Output the [x, y] coordinate of the center of the cell containing the given text.  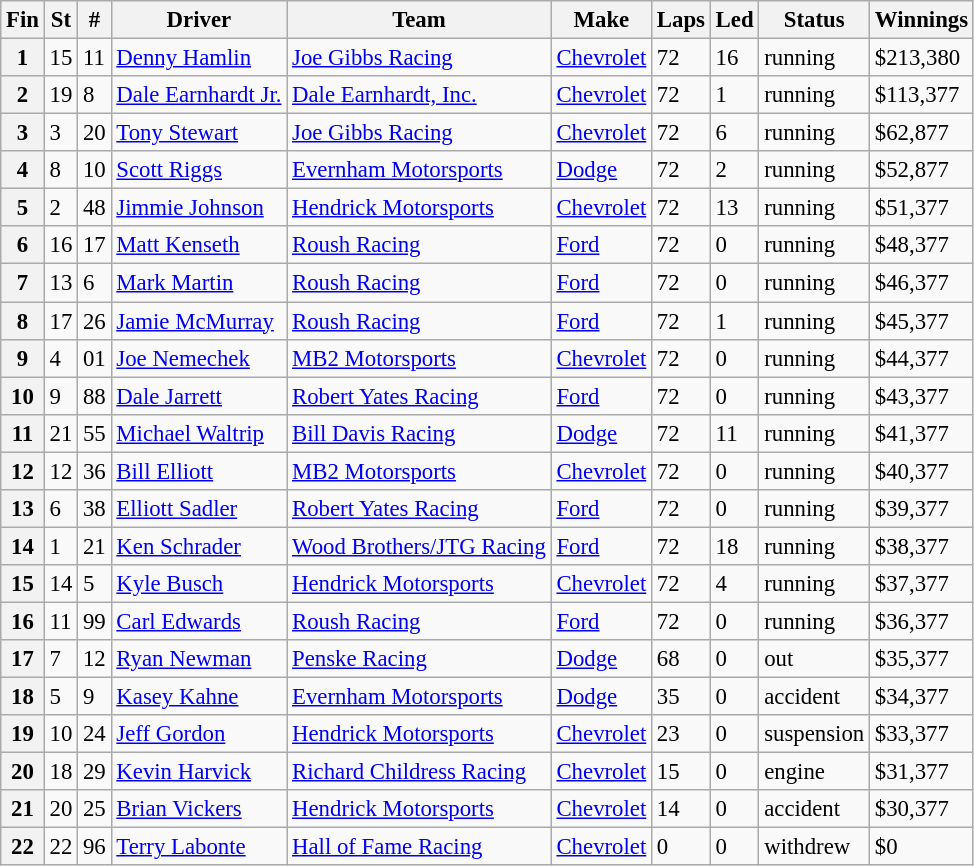
23 [682, 734]
Driver [199, 20]
Team [419, 20]
Tony Stewart [199, 133]
25 [94, 809]
Carl Edwards [199, 621]
Kasey Kahne [199, 697]
Jeff Gordon [199, 734]
$36,377 [921, 621]
$41,377 [921, 433]
Richard Childress Racing [419, 772]
$39,377 [921, 509]
68 [682, 659]
$51,377 [921, 208]
Status [814, 20]
96 [94, 847]
Ken Schrader [199, 546]
29 [94, 772]
Ryan Newman [199, 659]
Elliott Sadler [199, 509]
Make [601, 20]
$30,377 [921, 809]
$48,377 [921, 245]
suspension [814, 734]
Bill Elliott [199, 471]
36 [94, 471]
88 [94, 396]
Winnings [921, 20]
$37,377 [921, 584]
St [60, 20]
Michael Waltrip [199, 433]
38 [94, 509]
Dale Jarrett [199, 396]
26 [94, 321]
$0 [921, 847]
Matt Kenseth [199, 245]
Kyle Busch [199, 584]
Bill Davis Racing [419, 433]
Dale Earnhardt Jr. [199, 95]
99 [94, 621]
$35,377 [921, 659]
Laps [682, 20]
$45,377 [921, 321]
$213,380 [921, 58]
Led [734, 20]
48 [94, 208]
Joe Nemechek [199, 358]
$113,377 [921, 95]
Hall of Fame Racing [419, 847]
Dale Earnhardt, Inc. [419, 95]
Fin [23, 20]
55 [94, 433]
Penske Racing [419, 659]
Mark Martin [199, 283]
# [94, 20]
$52,877 [921, 170]
Jamie McMurray [199, 321]
engine [814, 772]
Brian Vickers [199, 809]
$40,377 [921, 471]
$34,377 [921, 697]
Scott Riggs [199, 170]
$31,377 [921, 772]
Terry Labonte [199, 847]
Kevin Harvick [199, 772]
out [814, 659]
$44,377 [921, 358]
$33,377 [921, 734]
35 [682, 697]
$46,377 [921, 283]
withdrew [814, 847]
$62,877 [921, 133]
$38,377 [921, 546]
Wood Brothers/JTG Racing [419, 546]
Denny Hamlin [199, 58]
24 [94, 734]
$43,377 [921, 396]
01 [94, 358]
Jimmie Johnson [199, 208]
